Pinpoint the cell where the given text exists, returning its (X, Y) midpoint coordinate. 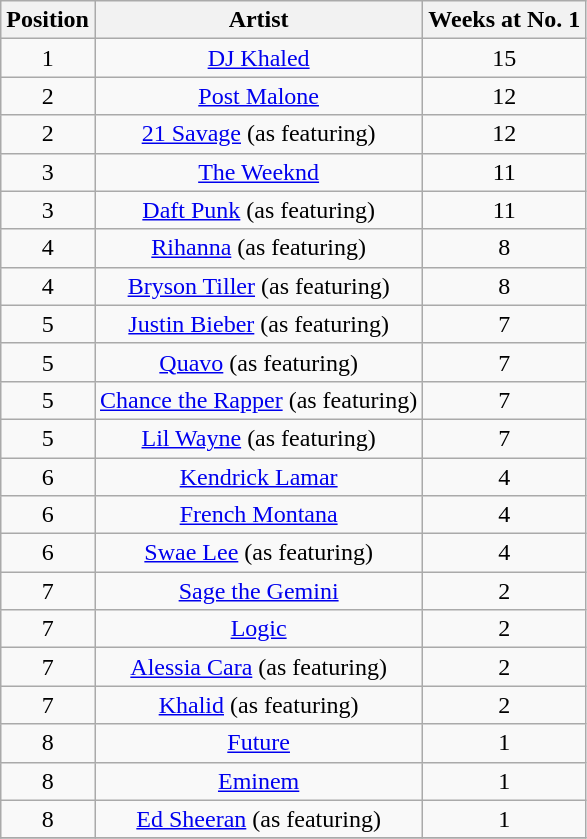
DJ Khaled (258, 58)
Chance the Rapper (as featuring) (258, 400)
Justin Bieber (as featuring) (258, 324)
Kendrick Lamar (258, 477)
Sage the Gemini (258, 591)
Logic (258, 629)
Lil Wayne (as featuring) (258, 438)
15 (504, 58)
Position (48, 20)
Daft Punk (as featuring) (258, 210)
Khalid (as featuring) (258, 705)
Rihanna (as featuring) (258, 248)
The Weeknd (258, 172)
Weeks at No. 1 (504, 20)
Artist (258, 20)
21 Savage (as featuring) (258, 134)
Ed Sheeran (as featuring) (258, 819)
Alessia Cara (as featuring) (258, 667)
Swae Lee (as featuring) (258, 553)
Future (258, 743)
French Montana (258, 515)
Bryson Tiller (as featuring) (258, 286)
Eminem (258, 781)
Post Malone (258, 96)
Quavo (as featuring) (258, 362)
